Provide the [x, y] coordinate of the cell's center where the given text is located.  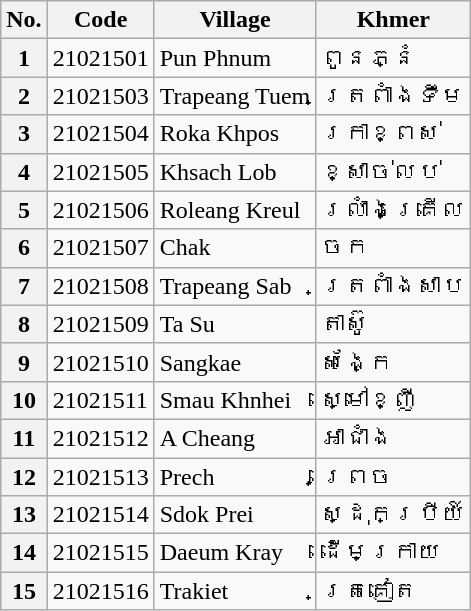
Ta Su [235, 324]
10 [24, 400]
3 [24, 134]
9 [24, 362]
ដើមក្រាយ [394, 553]
15 [24, 591]
Prech [235, 477]
Trakiet [235, 591]
21021508 [100, 286]
13 [24, 515]
No. [24, 20]
ត្រពាំងទឹម [394, 96]
14 [24, 553]
2 [24, 96]
21021512 [100, 438]
តាស៊ូ [394, 324]
Sangkae [235, 362]
7 [24, 286]
Village [235, 20]
21021501 [100, 58]
រកាខ្ពស់ [394, 134]
Chak [235, 248]
Code [100, 20]
12 [24, 477]
21021509 [100, 324]
21021514 [100, 515]
ព្រេច [394, 477]
21021507 [100, 248]
Khsach Lob [235, 172]
អាជាំង [394, 438]
Smau Khnhei [235, 400]
21021506 [100, 210]
Khmer [394, 20]
Daeum Kray [235, 553]
សង្កែ [394, 362]
Roka Khpos [235, 134]
21021504 [100, 134]
A Cheang [235, 438]
5 [24, 210]
21021511 [100, 400]
21021515 [100, 553]
ខ្សាច់លប់ [394, 172]
ត្រគៀត [394, 591]
Sdok Prei [235, 515]
Pun Phnum [235, 58]
ស្ដុកប្រីយ៍ [394, 515]
Trapeang Sab [235, 286]
ចក [394, 248]
21021513 [100, 477]
Trapeang Tuem [235, 96]
Roleang Kreul [235, 210]
21021503 [100, 96]
21021510 [100, 362]
11 [24, 438]
8 [24, 324]
1 [24, 58]
6 [24, 248]
ពូនភ្នំ [394, 58]
រលាំងគ្រើល [394, 210]
ស្មៅខ្ញី [394, 400]
21021516 [100, 591]
21021505 [100, 172]
4 [24, 172]
ត្រពាំងសាប [394, 286]
